Extract the (X, Y) coordinate from the center of the cell holding the provided text.  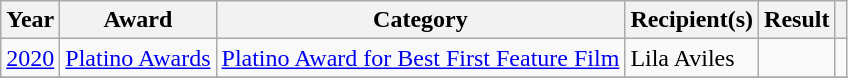
Platino Awards (138, 58)
Award (138, 20)
Recipient(s) (692, 20)
Category (420, 20)
Result (797, 20)
Platino Award for Best First Feature Film (420, 58)
Year (30, 20)
2020 (30, 58)
Lila Aviles (692, 58)
